Detect which cell encompasses the target text, then output its [X, Y] center coordinate. 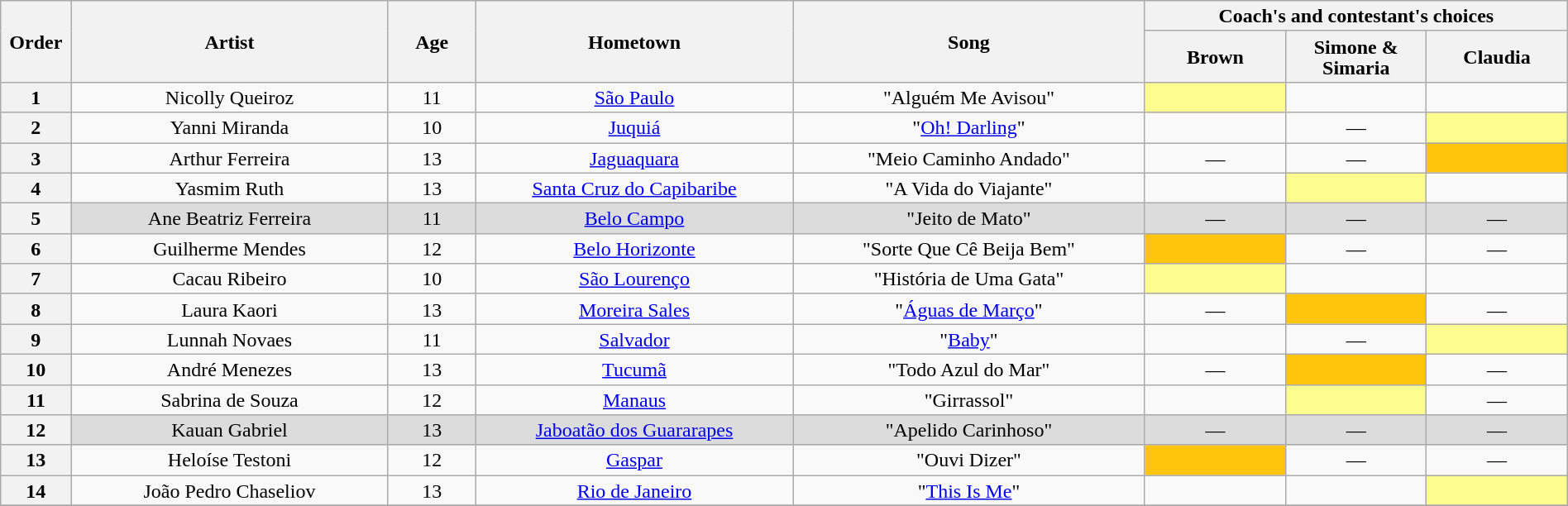
Rio de Janeiro [633, 491]
"A Vida do Viajante" [969, 189]
"Ouvi Dizer" [969, 460]
"Oh! Darling" [969, 127]
Order [36, 41]
Gaspar [633, 460]
"Alguém Me Avisou" [969, 98]
"Girrassol" [969, 400]
Jaboatão dos Guararapes [633, 430]
Lunnah Novaes [230, 339]
Brown [1215, 56]
"Sorte Que Cê Beija Bem" [969, 248]
São Lourenço [633, 279]
Belo Horizonte [633, 248]
"Jeito de Mato" [969, 218]
Simone & Simaria [1356, 56]
Guilherme Mendes [230, 248]
Belo Campo [633, 218]
Salvador [633, 339]
"This Is Me" [969, 491]
"Todo Azul do Mar" [969, 369]
Yasmim Ruth [230, 189]
Santa Cruz do Capibaribe [633, 189]
Hometown [633, 41]
2 [36, 127]
"Meio Caminho Andado" [969, 157]
Artist [230, 41]
"Baby" [969, 339]
São Paulo [633, 98]
5 [36, 218]
Claudia [1497, 56]
7 [36, 279]
Tucumã [633, 369]
8 [36, 309]
"Águas de Março" [969, 309]
André Menezes [230, 369]
Ane Beatriz Ferreira [230, 218]
Heloíse Testoni [230, 460]
9 [36, 339]
Song [969, 41]
3 [36, 157]
"História de Uma Gata" [969, 279]
"Apelido Carinhoso" [969, 430]
14 [36, 491]
Kauan Gabriel [230, 430]
Age [432, 41]
Coach's and contestant's choices [1356, 17]
6 [36, 248]
1 [36, 98]
Laura Kaori [230, 309]
Nicolly Queiroz [230, 98]
Moreira Sales [633, 309]
Juquiá [633, 127]
Cacau Ribeiro [230, 279]
João Pedro Chaseliov [230, 491]
Jaguaquara [633, 157]
Sabrina de Souza [230, 400]
Manaus [633, 400]
Arthur Ferreira [230, 157]
4 [36, 189]
Yanni Miranda [230, 127]
